Search for the cell housing the specified text and yield its (x, y) center coordinate. 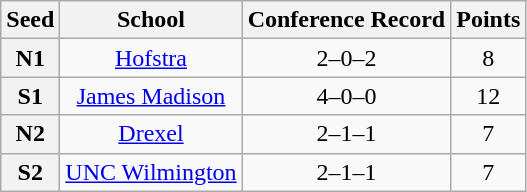
N2 (30, 134)
2–0–2 (346, 58)
Hofstra (151, 58)
N1 (30, 58)
S2 (30, 172)
8 (488, 58)
S1 (30, 96)
12 (488, 96)
Conference Record (346, 20)
UNC Wilmington (151, 172)
Drexel (151, 134)
Seed (30, 20)
James Madison (151, 96)
4–0–0 (346, 96)
School (151, 20)
Points (488, 20)
